Return the (x, y) coordinate for the center point of the cell that contains the specified text.  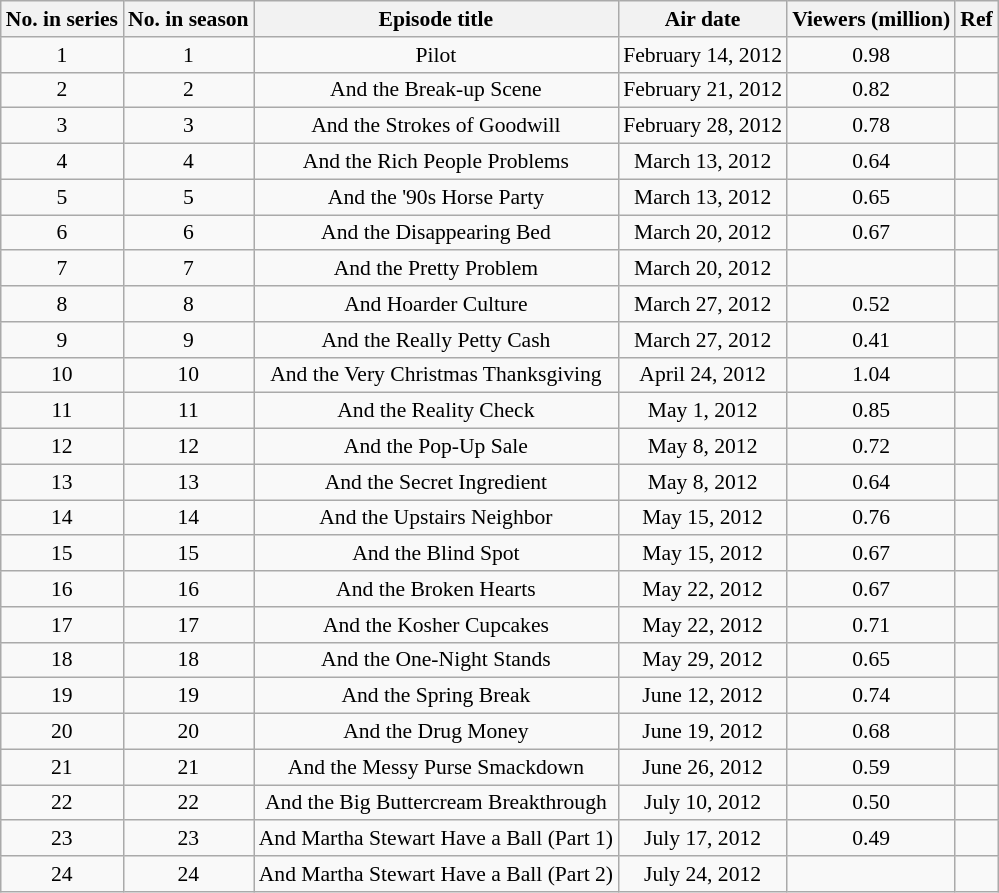
0.76 (871, 518)
0.98 (871, 55)
And the Big Buttercream Breakthrough (436, 803)
And the Very Christmas Thanksgiving (436, 375)
Viewers (million) (871, 19)
And the Kosher Cupcakes (436, 625)
And Martha Stewart Have a Ball (Part 1) (436, 839)
February 21, 2012 (702, 90)
0.49 (871, 839)
And the '90s Horse Party (436, 197)
0.68 (871, 732)
Pilot (436, 55)
February 14, 2012 (702, 55)
And the Pop-Up Sale (436, 447)
And the One-Night Stands (436, 660)
May 1, 2012 (702, 411)
And the Reality Check (436, 411)
And the Drug Money (436, 732)
April 24, 2012 (702, 375)
No. in season (188, 19)
And the Broken Hearts (436, 589)
0.72 (871, 447)
0.41 (871, 340)
0.82 (871, 90)
And the Upstairs Neighbor (436, 518)
0.74 (871, 696)
And Hoarder Culture (436, 304)
0.71 (871, 625)
No. in series (62, 19)
0.85 (871, 411)
May 29, 2012 (702, 660)
Ref (976, 19)
1.04 (871, 375)
June 26, 2012 (702, 767)
And the Messy Purse Smackdown (436, 767)
0.78 (871, 126)
June 19, 2012 (702, 732)
And Martha Stewart Have a Ball (Part 2) (436, 874)
0.59 (871, 767)
And the Spring Break (436, 696)
Air date (702, 19)
And the Pretty Problem (436, 269)
0.52 (871, 304)
And the Strokes of Goodwill (436, 126)
And the Break-up Scene (436, 90)
And the Disappearing Bed (436, 233)
July 17, 2012 (702, 839)
And the Rich People Problems (436, 162)
July 24, 2012 (702, 874)
June 12, 2012 (702, 696)
And the Really Petty Cash (436, 340)
And the Secret Ingredient (436, 482)
0.50 (871, 803)
And the Blind Spot (436, 554)
Episode title (436, 19)
July 10, 2012 (702, 803)
February 28, 2012 (702, 126)
